Detect which cell encompasses the target text, then output its [X, Y] center coordinate. 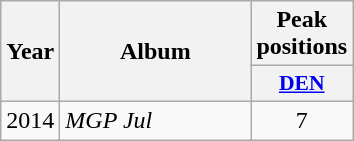
MGP Jul [156, 120]
Year [30, 52]
2014 [30, 120]
DEN [302, 84]
Album [156, 52]
Peak positions [302, 34]
7 [302, 120]
